Find where the given text appears and provide that cell's center as (x, y) coordinate. 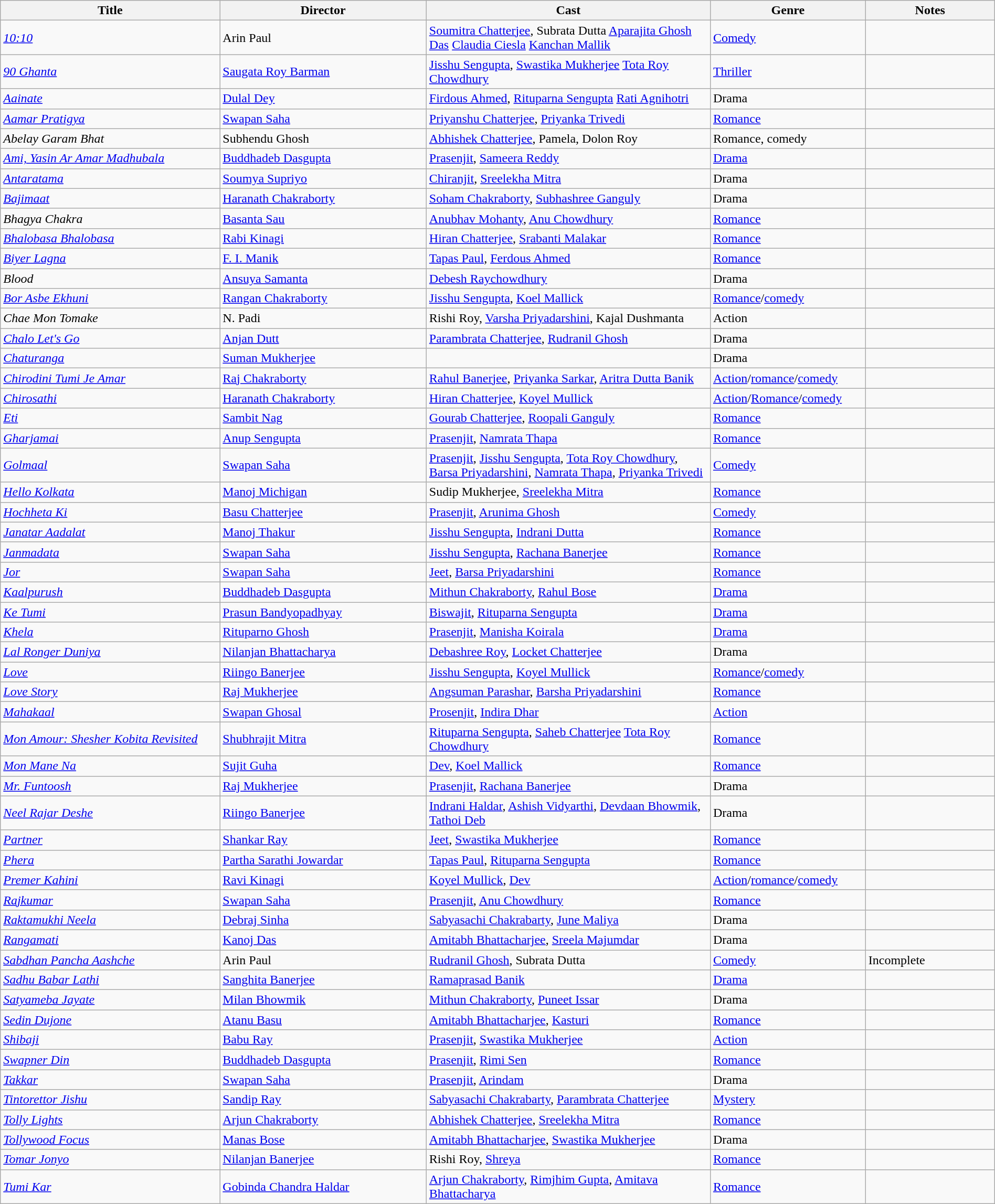
Koyel Mullick, Dev (568, 880)
Partha Sarathi Jowardar (323, 860)
Thriller (788, 71)
Abhishek Chatterjee, Sreelekha Mitra (568, 1120)
Babu Ray (323, 1040)
Janmadata (110, 552)
Love Story (110, 692)
Dev, Koel Mallick (568, 766)
Raktamukhi Neela (110, 920)
Rangamati (110, 940)
Arjun Chakraborty (323, 1120)
Dulal Dey (323, 99)
Ansuya Samanta (323, 279)
Notes (930, 10)
Milan Bhowmik (323, 1000)
Chalo Let's Go (110, 338)
Golmaal (110, 465)
Sadhu Babar Lathi (110, 980)
Saugata Roy Barman (323, 71)
Arjun Chakraborty, Rimjhim Gupta, Amitava Bhattacharya (568, 1187)
Shibaji (110, 1040)
Takkar (110, 1080)
Parambrata Chatterjee, Rudranil Ghosh (568, 338)
Basanta Sau (323, 218)
90 Ghanta (110, 71)
Angsuman Parashar, Barsha Priyadarshini (568, 692)
Raj Chakraborty (323, 378)
Eti (110, 418)
Sabdhan Pancha Aashche (110, 960)
Rishi Roy, Shreya (568, 1159)
Debraj Sinha (323, 920)
Phera (110, 860)
Tapas Paul, Rituparna Sengupta (568, 860)
Gobinda Chandra Haldar (323, 1187)
Sujit Guha (323, 766)
Mystery (788, 1100)
Swapner Din (110, 1060)
Shankar Ray (323, 840)
Antaratama (110, 178)
Prasenjit, Jisshu Sengupta, Tota Roy Chowdhury, Barsa Priyadarshini, Namrata Thapa, Priyanka Trivedi (568, 465)
Tintorettor Jishu (110, 1100)
Manoj Michigan (323, 492)
Jisshu Sengupta, Swastika Mukherjee Tota Roy Chowdhury (568, 71)
Anubhav Mohanty, Anu Chowdhury (568, 218)
Sandip Ray (323, 1100)
Rajkumar (110, 900)
Jisshu Sengupta, Koel Mallick (568, 299)
Bhagya Chakra (110, 218)
Ke Tumi (110, 612)
Janatar Aadalat (110, 532)
Hiran Chatterjee, Srabanti Malakar (568, 238)
Lal Ronger Duniya (110, 652)
Manoj Thakur (323, 532)
Tolly Lights (110, 1120)
Biswajit, Rituparna Sengupta (568, 612)
Prasenjit, Swastika Mukherjee (568, 1040)
Khela (110, 632)
Priyanshu Chatterjee, Priyanka Trivedi (568, 119)
Basu Chatterjee (323, 512)
Prasenjit, Sameera Reddy (568, 158)
Anup Sengupta (323, 438)
Prasenjit, Manisha Koirala (568, 632)
Title (110, 10)
Jor (110, 572)
Rahul Banerjee, Priyanka Sarkar, Aritra Dutta Banik (568, 378)
Director (323, 10)
Prasenjit, Anu Chowdhury (568, 900)
Biyer Lagna (110, 258)
Mon Mane Na (110, 766)
Prasenjit, Namrata Thapa (568, 438)
Soumitra Chatterjee, Subrata Dutta Aparajita Ghosh Das Claudia Ciesla Kanchan Mallik (568, 38)
Abhishek Chatterjee, Pamela, Dolon Roy (568, 138)
Prasenjit, Arindam (568, 1080)
Sudip Mukherjee, Sreelekha Mitra (568, 492)
Ramaprasad Banik (568, 980)
Subhendu Ghosh (323, 138)
Abelay Garam Bhat (110, 138)
Amitabh Bhattacharjee, Swastika Mukherjee (568, 1139)
Aamar Pratigya (110, 119)
Jeet, Barsa Priyadarshini (568, 572)
Chirosathi (110, 398)
Neel Rajar Deshe (110, 813)
Prasenjit, Arunima Ghosh (568, 512)
Prasun Bandyopadhyay (323, 612)
Soumya Supriyo (323, 178)
10:10 (110, 38)
Aainate (110, 99)
Chiranjit, Sreelekha Mitra (568, 178)
Gourab Chatterjee, Roopali Ganguly (568, 418)
Mr. Funtoosh (110, 786)
Shubhrajit Mitra (323, 739)
Bor Asbe Ekhuni (110, 299)
Jisshu Sengupta, Rachana Banerjee (568, 552)
Nilanjan Banerjee (323, 1159)
Bhalobasa Bhalobasa (110, 238)
F. I. Manik (323, 258)
Chaturanga (110, 358)
Debashree Roy, Locket Chatterjee (568, 652)
Rangan Chakraborty (323, 299)
Chirodini Tumi Je Amar (110, 378)
Prosenjit, Indira Dhar (568, 712)
Debesh Raychowdhury (568, 279)
Jisshu Sengupta, Indrani Dutta (568, 532)
Prasenjit, Rachana Banerjee (568, 786)
Amitabh Bhattacharjee, Kasturi (568, 1020)
Genre (788, 10)
Jisshu Sengupta, Koyel Mullick (568, 672)
Sambit Nag (323, 418)
Nilanjan Bhattacharya (323, 652)
Tomar Jonyo (110, 1159)
Rudranil Ghosh, Subrata Dutta (568, 960)
Firdous Ahmed, Rituparna Sengupta Rati Agnihotri (568, 99)
Ravi Kinagi (323, 880)
Hello Kolkata (110, 492)
Cast (568, 10)
Tapas Paul, Ferdous Ahmed (568, 258)
Rabi Kinagi (323, 238)
Atanu Basu (323, 1020)
Love (110, 672)
Mahakaal (110, 712)
Indrani Haldar, Ashish Vidyarthi, Devdaan Bhowmik, Tathoi Deb (568, 813)
Rishi Roy, Varsha Priyadarshini, Kajal Dushmanta (568, 318)
Kaalpurush (110, 592)
Sabyasachi Chakrabarty, Parambrata Chatterjee (568, 1100)
Tumi Kar (110, 1187)
Hochheta Ki (110, 512)
Mithun Chakraborty, Puneet Issar (568, 1000)
Chae Mon Tomake (110, 318)
Sedin Dujone (110, 1020)
Blood (110, 279)
Rituparna Sengupta, Saheb Chatterjee Tota Roy Chowdhury (568, 739)
Tollywood Focus (110, 1139)
Hiran Chatterjee, Koyel Mullick (568, 398)
Gharjamai (110, 438)
Amitabh Bhattacharjee, Sreela Majumdar (568, 940)
Mon Amour: Shesher Kobita Revisited (110, 739)
Prasenjit, Rimi Sen (568, 1060)
Rituparno Ghosh (323, 632)
Soham Chakraborty, Subhashree Ganguly (568, 198)
Suman Mukherjee (323, 358)
Manas Bose (323, 1139)
Incomplete (930, 960)
Romance, comedy (788, 138)
Premer Kahini (110, 880)
Swapan Ghosal (323, 712)
Action/Romance/comedy (788, 398)
Partner (110, 840)
Jeet, Swastika Mukherjee (568, 840)
Sabyasachi Chakrabarty, June Maliya (568, 920)
Anjan Dutt (323, 338)
Sanghita Banerjee (323, 980)
Ami, Yasin Ar Amar Madhubala (110, 158)
Satyameba Jayate (110, 1000)
Bajimaat (110, 198)
N. Padi (323, 318)
Kanoj Das (323, 940)
Mithun Chakraborty, Rahul Bose (568, 592)
